Find where the given text appears and provide that cell's center as (X, Y) coordinate. 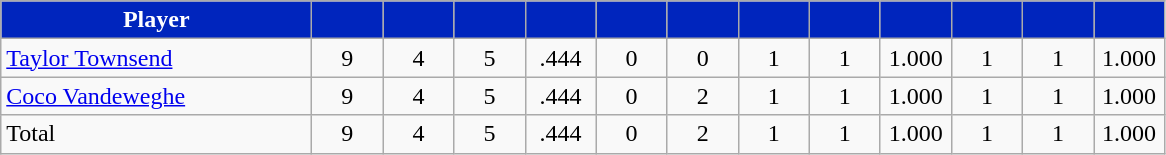
Total (156, 134)
Coco Vandeweghe (156, 96)
Taylor Townsend (156, 58)
Player (156, 20)
